Scan for the cell matching the given text and deliver its (x, y) coordinate at center. 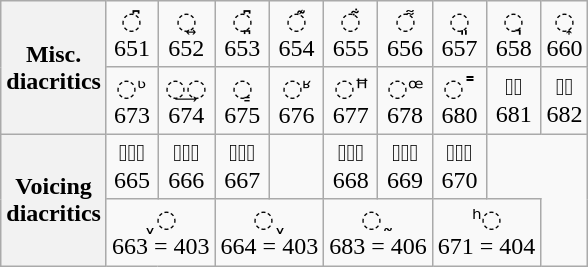
◌͔ 681 (514, 100)
ˬ◌ 663 = 403 (160, 232)
◌͍ 652 (187, 34)
◌͢◌ 674 (187, 100)
ʰ◌ 671 = 404 (486, 232)
◌͊ 654 (296, 34)
◌̬᫃ 666 (187, 166)
◌̬᫄ 667 (242, 166)
◌͆ 651 (132, 34)
◌̥᫃ 669 (405, 166)
◌ꟹ 678 (405, 100)
◌͋ 655 (351, 34)
◌̪͆ 653 (242, 34)
Misc. diacritics (54, 68)
◌ˬ 664 = 403 (270, 232)
◌̥᪽ 668 (351, 166)
◌˭ 680 (459, 100)
◌ꟸ 677 (351, 100)
◌ᶹ 673 (132, 100)
◌͉ 658 (514, 34)
◌˷683 = 406 (378, 232)
◌͌ 656 (405, 34)
◌͎ 660 (564, 34)
◌͇ 675 (242, 100)
Voicing diacritics (54, 200)
◌̬᪽ 665 (132, 166)
◌ʶ 676 (296, 100)
◌͕ 682 (564, 100)
◌̥᫄ 670 (459, 166)
◌͈ 657 (459, 34)
